Detect which cell encompasses the target text, then output its [x, y] center coordinate. 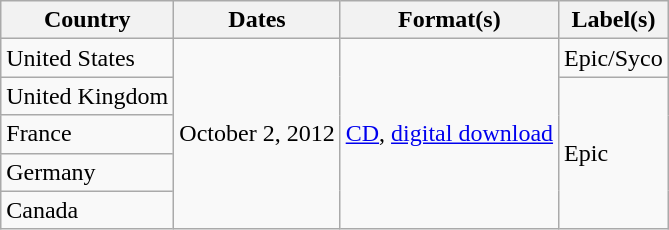
Epic/Syco [614, 58]
CD, digital download [449, 134]
Country [88, 20]
United Kingdom [88, 96]
Canada [88, 210]
October 2, 2012 [257, 134]
Label(s) [614, 20]
Germany [88, 172]
France [88, 134]
Epic [614, 153]
United States [88, 58]
Format(s) [449, 20]
Dates [257, 20]
